Return [X, Y] of the center of cell containing provided text 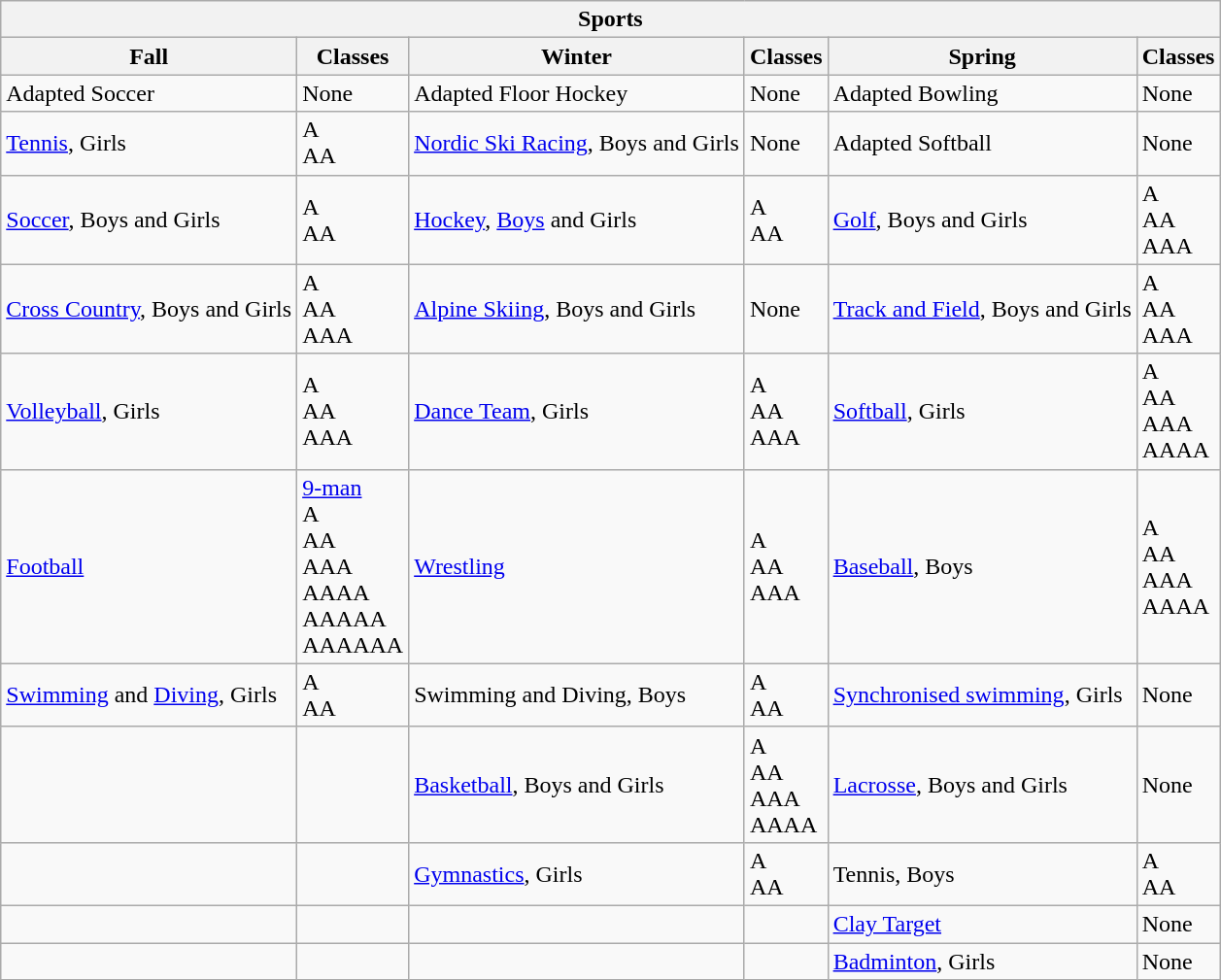
Nordic Ski Racing, Boys and Girls [577, 144]
Adapted Bowling [982, 93]
Basketball, Boys and Girls [577, 785]
Synchronised swimming, Girls [982, 695]
Alpine Skiing, Boys and Girls [577, 309]
Hockey, Boys and Girls [577, 220]
Tennis, Girls [150, 144]
Football [150, 566]
Track and Field, Boys and Girls [982, 309]
Baseball, Boys [982, 566]
Lacrosse, Boys and Girls [982, 785]
9-manAAAAAAAAAAAAAAAAAAAAA [354, 566]
Golf, Boys and Girls [982, 220]
Swimming and Diving, Boys [577, 695]
Adapted Softball [982, 144]
Soccer, Boys and Girls [150, 220]
Volleyball, Girls [150, 412]
Cross Country, Boys and Girls [150, 309]
Wrestling [577, 566]
Swimming and Diving, Girls [150, 695]
Fall [150, 56]
Adapted Soccer [150, 93]
Gymnastics, Girls [577, 874]
Dance Team, Girls [577, 412]
Clay Target [982, 924]
Badminton, Girls [982, 961]
Tennis, Boys [982, 874]
Adapted Floor Hockey [577, 93]
Sports [610, 19]
Winter [577, 56]
Spring [982, 56]
Softball, Girls [982, 412]
